Return the (X, Y) coordinate for the center point of the cell that contains the specified text.  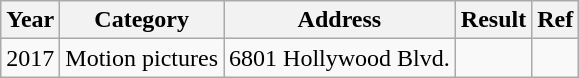
2017 (30, 58)
Category (142, 20)
Address (340, 20)
Result (493, 20)
Ref (556, 20)
Motion pictures (142, 58)
6801 Hollywood Blvd. (340, 58)
Year (30, 20)
